From the cell containing the given text, extract its center point as (X, Y) coordinate. 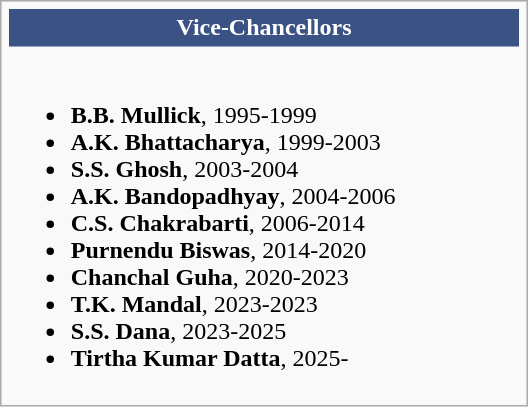
Vice-Chancellors (264, 28)
